From the cell containing the given text, extract its center point as (x, y) coordinate. 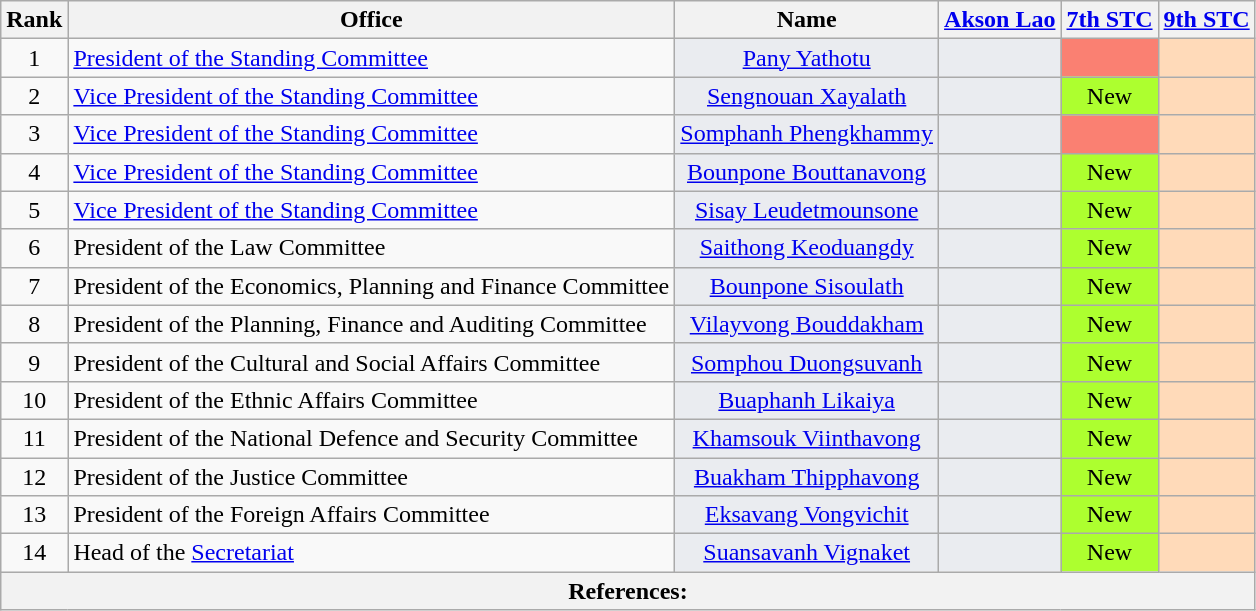
President of the National Defence and Security Committee (372, 438)
3 (34, 134)
Buakham Thipphavong (807, 477)
13 (34, 515)
References: (628, 591)
7th STC (1110, 20)
Rank (34, 20)
Somphou Duongsuvanh (807, 362)
President of the Cultural and Social Affairs Committee (372, 362)
President of the Ethnic Affairs Committee (372, 400)
9 (34, 362)
Head of the Secretariat (372, 553)
President of the Justice Committee (372, 477)
6 (34, 248)
11 (34, 438)
President of the Planning, Finance and Auditing Committee (372, 324)
9th STC (1206, 20)
Akson Lao (1000, 20)
12 (34, 477)
8 (34, 324)
Saithong Keoduangdy (807, 248)
Somphanh Phengkhammy (807, 134)
Bounpone Bouttanavong (807, 172)
Khamsouk Viinthavong (807, 438)
14 (34, 553)
Pany Yathotu (807, 58)
Bounpone Sisoulath (807, 286)
10 (34, 400)
4 (34, 172)
Vilayvong Bouddakham (807, 324)
2 (34, 96)
President of the Standing Committee (372, 58)
1 (34, 58)
Sengnouan Xayalath (807, 96)
President of the Law Committee (372, 248)
Suansavanh Vignaket (807, 553)
Eksavang Vongvichit (807, 515)
Sisay Leudetmounsone (807, 210)
Office (372, 20)
5 (34, 210)
7 (34, 286)
President of the Foreign Affairs Committee (372, 515)
Buaphanh Likaiya (807, 400)
President of the Economics, Planning and Finance Committee (372, 286)
Name (807, 20)
